Identify which cell holds the provided text, then report its [X, Y] central coordinate. 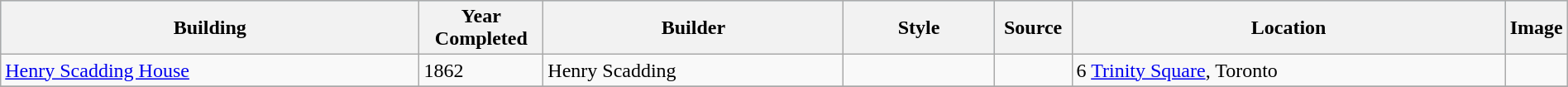
Source [1033, 28]
Year Completed [481, 28]
Building [210, 28]
Henry Scadding [693, 70]
1862 [481, 70]
Style [919, 28]
Builder [693, 28]
Henry Scadding House [210, 70]
6 Trinity Square, Toronto [1288, 70]
Location [1288, 28]
Image [1537, 28]
